Locate the cell with the specified text and output its (X, Y) center coordinate. 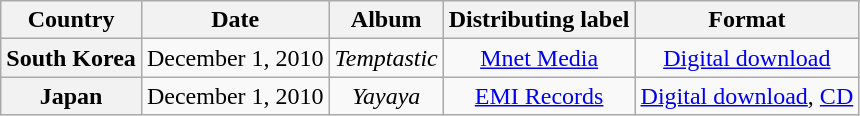
Mnet Media (539, 58)
Digital download (747, 58)
Japan (72, 96)
EMI Records (539, 96)
South Korea (72, 58)
Album (386, 20)
Format (747, 20)
Distributing label (539, 20)
Yayaya (386, 96)
Date (235, 20)
Temptastic (386, 58)
Country (72, 20)
Digital download, CD (747, 96)
